Search for the cell housing the specified text and yield its (X, Y) center coordinate. 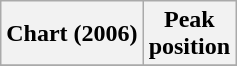
Peakposition (189, 34)
Chart (2006) (72, 34)
